Output the [x, y] coordinate of the center of the cell containing the given text.  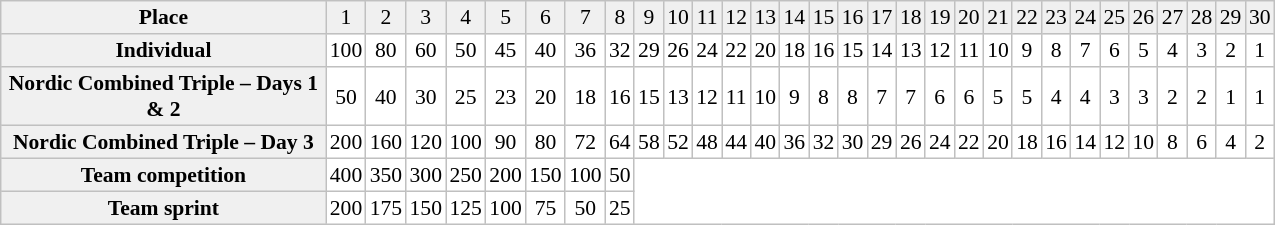
28 [1202, 18]
19 [940, 18]
27 [1172, 18]
48 [708, 142]
17 [882, 18]
Individual [164, 50]
Nordic Combined Triple – Days 1 & 2 [164, 96]
125 [466, 208]
Team competition [164, 176]
52 [678, 142]
120 [426, 142]
60 [426, 50]
Team sprint [164, 208]
58 [648, 142]
44 [736, 142]
400 [346, 176]
64 [620, 142]
21 [998, 18]
250 [466, 176]
45 [506, 50]
350 [386, 176]
75 [545, 208]
Nordic Combined Triple – Day 3 [164, 142]
Place [164, 18]
300 [426, 176]
160 [386, 142]
90 [506, 142]
72 [585, 142]
175 [386, 208]
